Identify which cell holds the provided text, then report its [x, y] central coordinate. 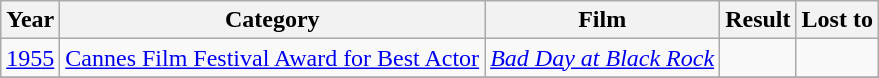
Cannes Film Festival Award for Best Actor [272, 58]
Bad Day at Black Rock [602, 58]
Category [272, 20]
Film [602, 20]
1955 [30, 58]
Result [758, 20]
Lost to [837, 20]
Year [30, 20]
